Pinpoint the cell where the given text exists, returning its (X, Y) midpoint coordinate. 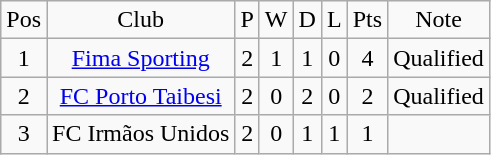
3 (24, 134)
D (307, 20)
4 (367, 58)
Fima Sporting (140, 58)
Note (439, 20)
FC Irmãos Unidos (140, 134)
Club (140, 20)
P (247, 20)
L (334, 20)
Pts (367, 20)
Pos (24, 20)
W (276, 20)
FC Porto Taibesi (140, 96)
